Determine the (x, y) coordinate at the center of the cell enclosing the given text.  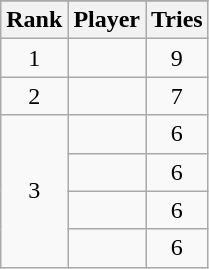
1 (34, 58)
Tries (178, 20)
Rank (34, 20)
3 (34, 191)
Player (107, 20)
7 (178, 96)
2 (34, 96)
9 (178, 58)
